Capture the cell that displays the provided text and extract its [X, Y] central coordinate. 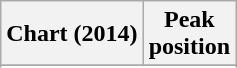
Peakposition [189, 34]
Chart (2014) [72, 34]
